Identify which cell holds the provided text, then report its [X, Y] central coordinate. 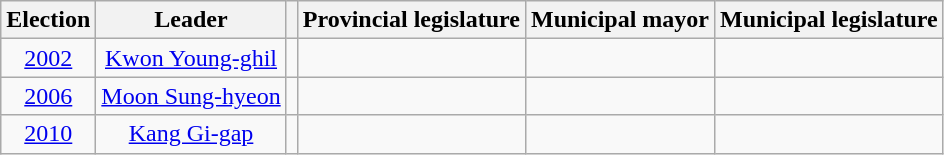
Provincial legislature [411, 20]
Moon Sung-hyeon [191, 96]
Election [48, 20]
Kwon Young-ghil [191, 58]
Leader [191, 20]
2006 [48, 96]
Municipal mayor [620, 20]
2010 [48, 134]
2002 [48, 58]
Kang Gi-gap [191, 134]
Municipal legislature [830, 20]
